Search for the cell housing the specified text and yield its [X, Y] center coordinate. 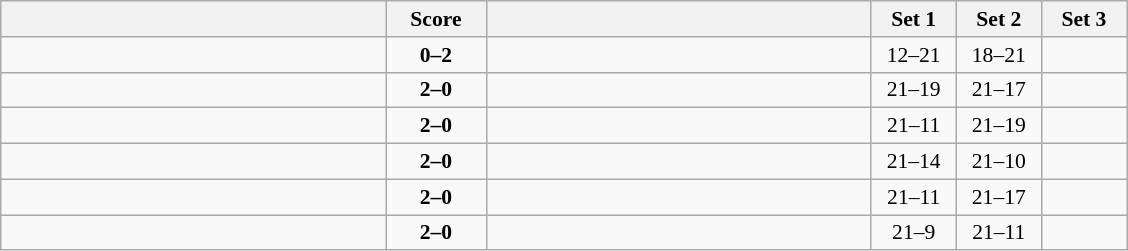
21–9 [914, 233]
21–14 [914, 162]
0–2 [436, 55]
Set 3 [1084, 19]
Set 1 [914, 19]
21–10 [998, 162]
12–21 [914, 55]
18–21 [998, 55]
Set 2 [998, 19]
Score [436, 19]
